Return the (x, y) coordinate for the center point of the cell that contains the specified text.  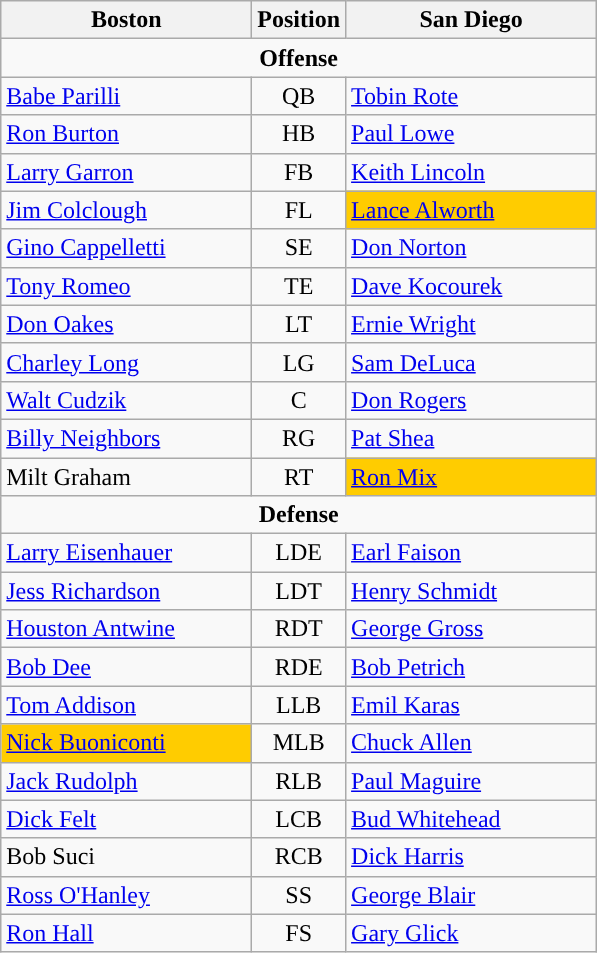
C (299, 400)
Earl Faison (472, 553)
Babe Parilli (126, 96)
Lance Alworth (472, 210)
HB (299, 134)
Bob Suci (126, 857)
Dick Harris (472, 857)
Dick Felt (126, 819)
Tobin Rote (472, 96)
Ron Burton (126, 134)
Don Norton (472, 248)
Bud Whitehead (472, 819)
George Gross (472, 629)
SE (299, 248)
Ross O'Hanley (126, 895)
Offense (299, 58)
MLB (299, 743)
Jess Richardson (126, 591)
RT (299, 477)
Sam DeLuca (472, 362)
Paul Lowe (472, 134)
Chuck Allen (472, 743)
Dave Kocourek (472, 286)
LDE (299, 553)
LCB (299, 819)
LT (299, 324)
Keith Lincoln (472, 172)
LDT (299, 591)
RCB (299, 857)
RG (299, 438)
Larry Eisenhauer (126, 553)
Ron Hall (126, 933)
Pat Shea (472, 438)
Tony Romeo (126, 286)
Gino Cappelletti (126, 248)
Gary Glick (472, 933)
FL (299, 210)
George Blair (472, 895)
Position (299, 20)
Henry Schmidt (472, 591)
Bob Dee (126, 667)
Charley Long (126, 362)
Walt Cudzik (126, 400)
RDE (299, 667)
San Diego (472, 20)
RDT (299, 629)
Boston (126, 20)
Billy Neighbors (126, 438)
Don Oakes (126, 324)
Houston Antwine (126, 629)
FS (299, 933)
Jack Rudolph (126, 781)
Jim Colclough (126, 210)
LG (299, 362)
QB (299, 96)
Ernie Wright (472, 324)
Larry Garron (126, 172)
FB (299, 172)
TE (299, 286)
Don Rogers (472, 400)
Defense (299, 515)
Milt Graham (126, 477)
Paul Maguire (472, 781)
Emil Karas (472, 705)
LLB (299, 705)
Nick Buoniconti (126, 743)
Tom Addison (126, 705)
Bob Petrich (472, 667)
Ron Mix (472, 477)
RLB (299, 781)
SS (299, 895)
